Determine the [x, y] coordinate at the center of the cell enclosing the given text.  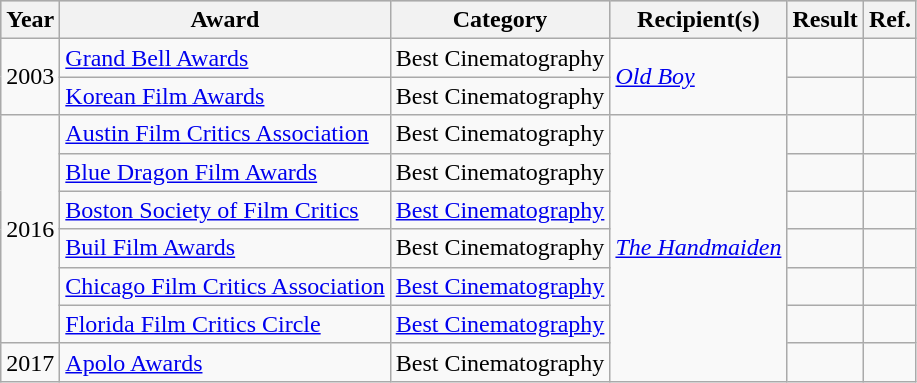
Korean Film Awards [225, 96]
Chicago Film Critics Association [225, 286]
Ref. [890, 20]
The Handmaiden [698, 248]
Blue Dragon Film Awards [225, 172]
Grand Bell Awards [225, 58]
Florida Film Critics Circle [225, 324]
Recipient(s) [698, 20]
2016 [30, 229]
2003 [30, 77]
Apolo Awards [225, 362]
Year [30, 20]
Buil Film Awards [225, 248]
Austin Film Critics Association [225, 134]
Award [225, 20]
Category [500, 20]
Result [825, 20]
Boston Society of Film Critics [225, 210]
Old Boy [698, 77]
2017 [30, 362]
